For the text-containing cell, return its midpoint in [x, y] coordinate format. 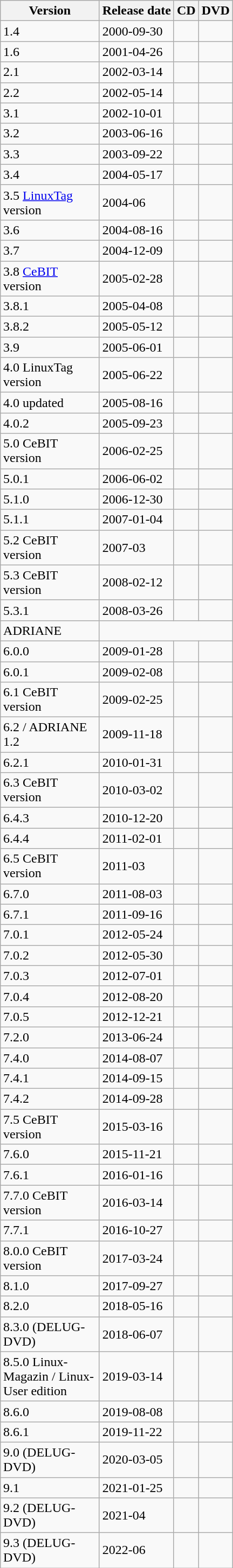
2001-04-26 [136, 52]
3.1 [50, 113]
7.4.2 [50, 1099]
3.8.1 [50, 306]
7.7.0 CeBIT version [50, 1203]
2004-08-16 [136, 230]
6.4.3 [50, 818]
7.0.5 [50, 1017]
5.1.1 [50, 520]
2007-03 [136, 547]
2002-10-01 [136, 113]
7.0.2 [50, 955]
9.3 (DELUG-DVD) [50, 1551]
3.8 CeBIT version [50, 278]
5.2 CeBIT version [50, 547]
2006-02-25 [136, 451]
6.2 / ADRIANE 1.2 [50, 734]
6.4.4 [50, 838]
ADRIANE [50, 631]
3.2 [50, 134]
2011-03 [136, 866]
2017-09-27 [136, 1286]
3.3 [50, 154]
5.0 CeBIT version [50, 451]
2009-02-25 [136, 700]
7.2.0 [50, 1037]
5.0.1 [50, 479]
Version [50, 11]
8.3.0 (DELUG-DVD) [50, 1334]
7.6.1 [50, 1175]
2015-11-21 [136, 1154]
2016-03-14 [136, 1203]
2022-06 [136, 1551]
2021-01-25 [136, 1488]
2012-08-20 [136, 996]
8.0.0 CeBIT version [50, 1258]
2014-09-28 [136, 1099]
2005-05-12 [136, 327]
2012-07-01 [136, 976]
2005-09-23 [136, 423]
2010-03-02 [136, 790]
2005-04-08 [136, 306]
2007-01-04 [136, 520]
2.1 [50, 72]
2014-09-15 [136, 1079]
3.5 LinuxTag version [50, 202]
5.3 CeBIT version [50, 583]
2011-09-16 [136, 914]
5.1.0 [50, 499]
2017-03-24 [136, 1258]
3.6 [50, 230]
2010-12-20 [136, 818]
3.4 [50, 174]
2020-03-05 [136, 1459]
1.4 [50, 31]
8.1.0 [50, 1286]
1.6 [50, 52]
2004-05-17 [136, 174]
2016-01-16 [136, 1175]
6.2.1 [50, 762]
9.1 [50, 1488]
6.0.1 [50, 671]
2004-12-09 [136, 250]
2003-06-16 [136, 134]
7.4.1 [50, 1079]
2010-01-31 [136, 762]
4.0 updated [50, 403]
7.0.4 [50, 996]
2006-06-02 [136, 479]
8.5.0 Linux-Magazin / Linux-User edition [50, 1376]
7.5 CeBIT version [50, 1126]
2005-08-16 [136, 403]
5.3.1 [50, 610]
2002-05-14 [136, 93]
9.0 (DELUG-DVD) [50, 1459]
2012-05-24 [136, 935]
8.6.0 [50, 1411]
7.6.0 [50, 1154]
2000-09-30 [136, 31]
9.2 (DELUG-DVD) [50, 1515]
2003-09-22 [136, 154]
2005-06-01 [136, 347]
7.0.3 [50, 976]
2018-05-16 [136, 1306]
2005-06-22 [136, 375]
6.3 CeBIT version [50, 790]
2021-04 [136, 1515]
2002-03-14 [136, 72]
6.7.0 [50, 894]
6.5 CeBIT version [50, 866]
2019-08-08 [136, 1411]
2009-02-08 [136, 671]
2012-05-30 [136, 955]
2016-10-27 [136, 1230]
2008-02-12 [136, 583]
2011-08-03 [136, 894]
Release date [136, 11]
2008-03-26 [136, 610]
2006-12-30 [136, 499]
CD [186, 11]
2004-06 [136, 202]
4.0 LinuxTag version [50, 375]
6.7.1 [50, 914]
2.2 [50, 93]
2009-01-28 [136, 651]
2018-06-07 [136, 1334]
2014-08-07 [136, 1058]
2019-03-14 [136, 1376]
2012-12-21 [136, 1017]
2011-02-01 [136, 838]
6.0.0 [50, 651]
2015-03-16 [136, 1126]
3.9 [50, 347]
3.8.2 [50, 327]
2013-06-24 [136, 1037]
7.4.0 [50, 1058]
2005-02-28 [136, 278]
2009-11-18 [136, 734]
DVD [216, 11]
7.0.1 [50, 935]
2019-11-22 [136, 1432]
3.7 [50, 250]
4.0.2 [50, 423]
8.6.1 [50, 1432]
7.7.1 [50, 1230]
8.2.0 [50, 1306]
6.1 CeBIT version [50, 700]
